Capture the cell that displays the provided text and extract its [X, Y] central coordinate. 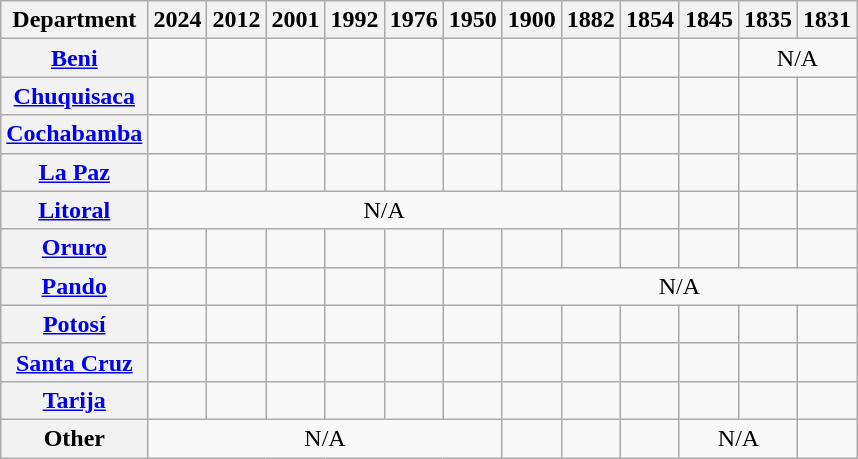
1854 [650, 20]
Beni [74, 58]
1831 [828, 20]
1976 [414, 20]
1835 [768, 20]
Litoral [74, 210]
1950 [472, 20]
Chuquisaca [74, 96]
2024 [178, 20]
1992 [354, 20]
1845 [708, 20]
1900 [532, 20]
La Paz [74, 172]
Oruro [74, 248]
2001 [296, 20]
Tarija [74, 400]
Other [74, 438]
Department [74, 20]
2012 [236, 20]
Cochabamba [74, 134]
Santa Cruz [74, 362]
Pando [74, 286]
1882 [590, 20]
Potosí [74, 324]
